Return the (X, Y) coordinate for the center point of the cell that contains the specified text.  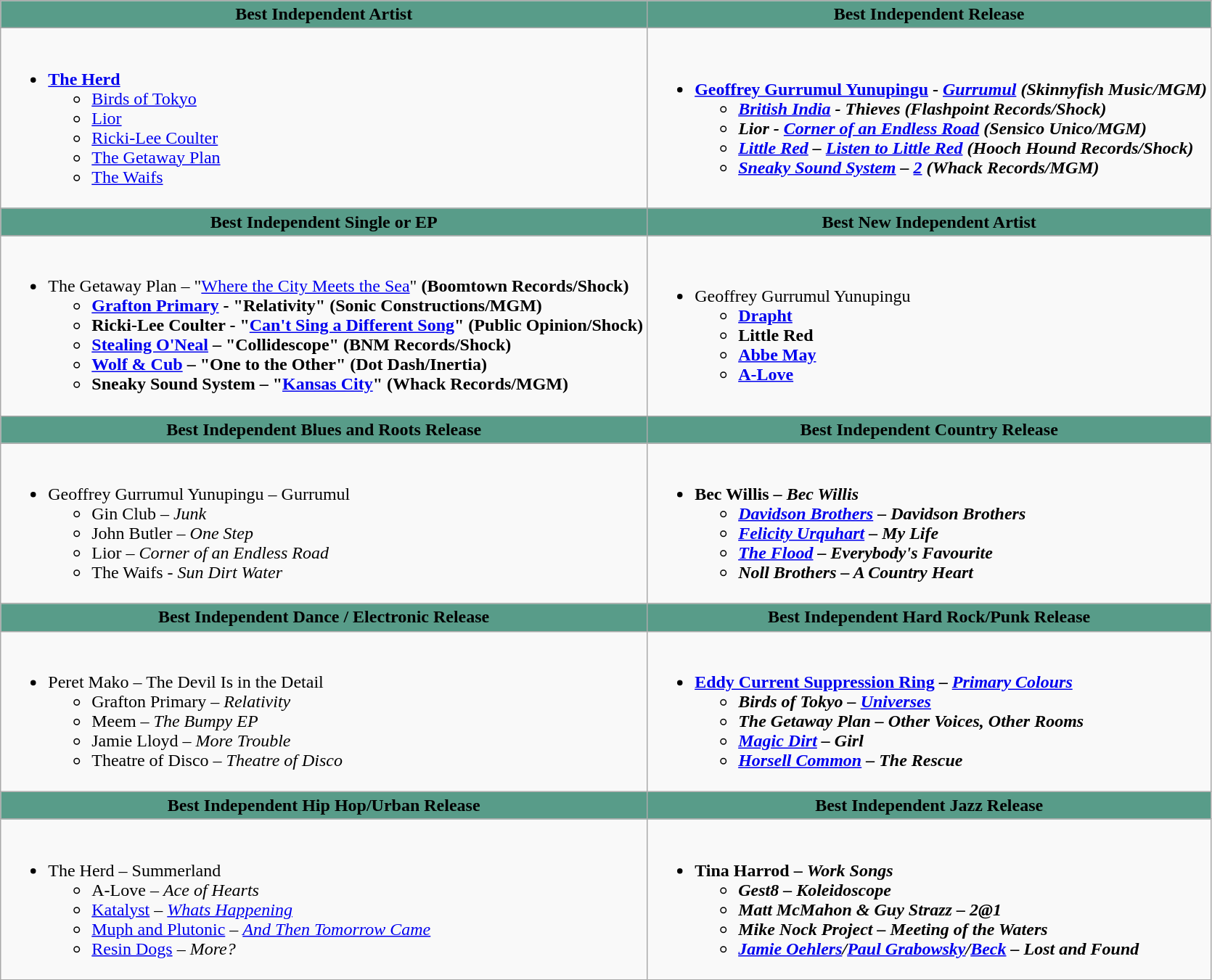
The HerdBirds of TokyoLiorRicki-Lee CoulterThe Getaway PlanThe Waifs (324, 118)
Best Independent Country Release (929, 429)
Best Independent Artist (324, 15)
The Herd – SummerlandA-Love – Ace of HeartsKatalyst – Whats HappeningMuph and Plutonic – And Then Tomorrow CameResin Dogs – More? (324, 899)
Geoffrey Gurrumul Yunupingu – GurrumulGin Club – JunkJohn Butler – One StepLior – Corner of an Endless RoadThe Waifs - Sun Dirt Water (324, 524)
Best New Independent Artist (929, 222)
Best Independent Release (929, 15)
Best Independent Hard Rock/Punk Release (929, 617)
Peret Mako – The Devil Is in the DetailGrafton Primary – RelativityMeem – The Bumpy EPJamie Lloyd – More TroubleTheatre of Disco – Theatre of Disco (324, 711)
Best Independent Dance / Electronic Release (324, 617)
Best Independent Single or EP (324, 222)
Best Independent Blues and Roots Release (324, 429)
Best Independent Jazz Release (929, 805)
Best Independent Hip Hop/Urban Release (324, 805)
Geoffrey Gurrumul YunupinguDraphtLittle RedAbbe MayA-Love (929, 326)
